For the text-containing cell, return its midpoint in (x, y) coordinate format. 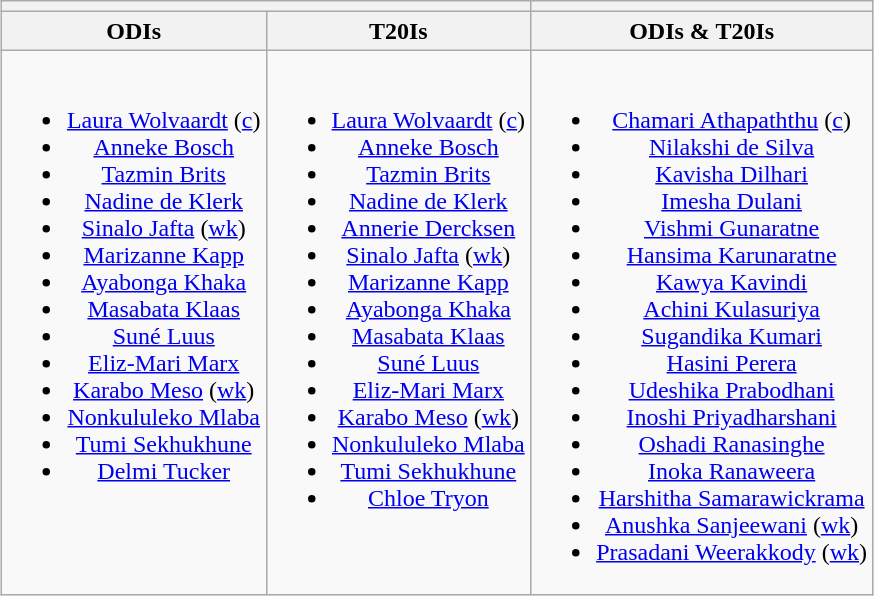
T20Is (398, 31)
ODIs (134, 31)
ODIs & T20Is (702, 31)
